Search for the cell housing the specified text and yield its [X, Y] center coordinate. 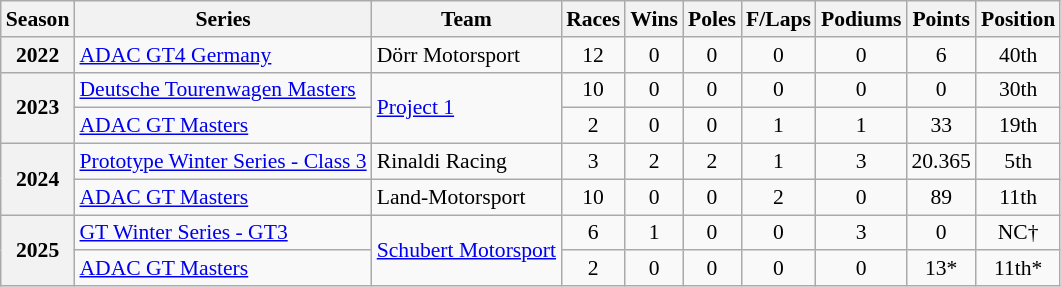
ADAC GT4 Germany [222, 55]
Series [222, 19]
30th [1018, 90]
Dörr Motorsport [466, 55]
Team [466, 19]
Wins [654, 19]
Races [593, 19]
2024 [38, 180]
11th* [1018, 269]
Season [38, 19]
11th [1018, 197]
20.365 [940, 162]
Deutsche Tourenwagen Masters [222, 90]
Points [940, 19]
5th [1018, 162]
12 [593, 55]
Land-Motorsport [466, 197]
Schubert Motorsport [466, 250]
33 [940, 126]
GT Winter Series - GT3 [222, 233]
Position [1018, 19]
NC† [1018, 233]
13* [940, 269]
2023 [38, 108]
19th [1018, 126]
2022 [38, 55]
2025 [38, 250]
Rinaldi Racing [466, 162]
Project 1 [466, 108]
Podiums [862, 19]
40th [1018, 55]
Prototype Winter Series - Class 3 [222, 162]
89 [940, 197]
Poles [712, 19]
F/Laps [778, 19]
